Return (x, y) of the center of cell containing provided text 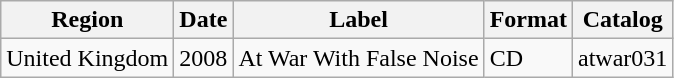
CD (528, 58)
At War With False Noise (358, 58)
Catalog (622, 20)
United Kingdom (88, 58)
Region (88, 20)
atwar031 (622, 58)
2008 (204, 58)
Format (528, 20)
Label (358, 20)
Date (204, 20)
